Scan for the cell matching the given text and deliver its [x, y] coordinate at center. 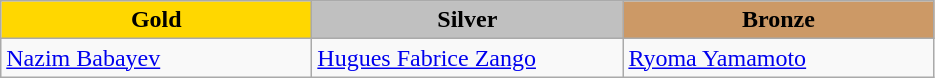
Gold [156, 20]
Ryoma Yamamoto [778, 58]
Hugues Fabrice Zango [468, 58]
Silver [468, 20]
Bronze [778, 20]
Nazim Babayev [156, 58]
